For the text-containing cell, return its midpoint in (x, y) coordinate format. 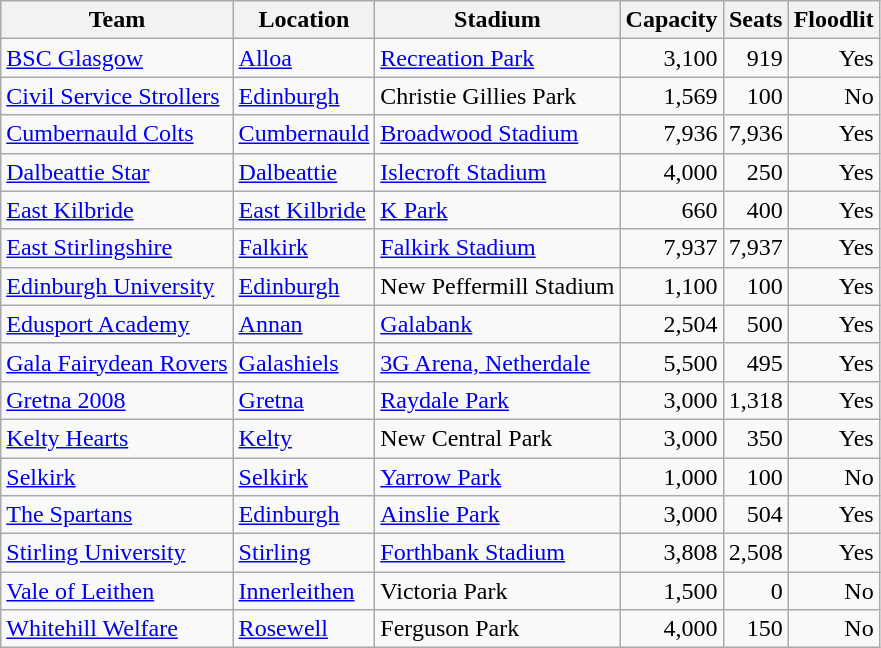
Civil Service Strollers (117, 96)
660 (672, 210)
3G Arena, Netherdale (498, 362)
Dalbeattie Star (117, 172)
1,569 (672, 96)
Floodlit (834, 20)
Innerleithen (304, 591)
BSC Glasgow (117, 58)
Team (117, 20)
Edusport Academy (117, 324)
K Park (498, 210)
New Peffermill Stadium (498, 286)
Vale of Leithen (117, 591)
Recreation Park (498, 58)
1,100 (672, 286)
504 (756, 515)
Gretna (304, 400)
Victoria Park (498, 591)
Broadwood Stadium (498, 134)
2,508 (756, 553)
Gretna 2008 (117, 400)
Edinburgh University (117, 286)
Forthbank Stadium (498, 553)
1,000 (672, 477)
0 (756, 591)
350 (756, 438)
Kelty (304, 438)
Ferguson Park (498, 629)
New Central Park (498, 438)
Falkirk (304, 248)
The Spartans (117, 515)
Cumbernauld (304, 134)
Galabank (498, 324)
150 (756, 629)
Dalbeattie (304, 172)
Annan (304, 324)
500 (756, 324)
Ainslie Park (498, 515)
2,504 (672, 324)
Yarrow Park (498, 477)
Raydale Park (498, 400)
Christie Gillies Park (498, 96)
Cumbernauld Colts (117, 134)
Rosewell (304, 629)
1,318 (756, 400)
Stadium (498, 20)
Capacity (672, 20)
495 (756, 362)
Galashiels (304, 362)
Whitehill Welfare (117, 629)
East Stirlingshire (117, 248)
Seats (756, 20)
3,100 (672, 58)
250 (756, 172)
400 (756, 210)
5,500 (672, 362)
919 (756, 58)
Kelty Hearts (117, 438)
3,808 (672, 553)
Gala Fairydean Rovers (117, 362)
Stirling University (117, 553)
Islecroft Stadium (498, 172)
1,500 (672, 591)
Location (304, 20)
Stirling (304, 553)
Falkirk Stadium (498, 248)
Alloa (304, 58)
